Find where the given text appears and provide that cell's center as [x, y] coordinate. 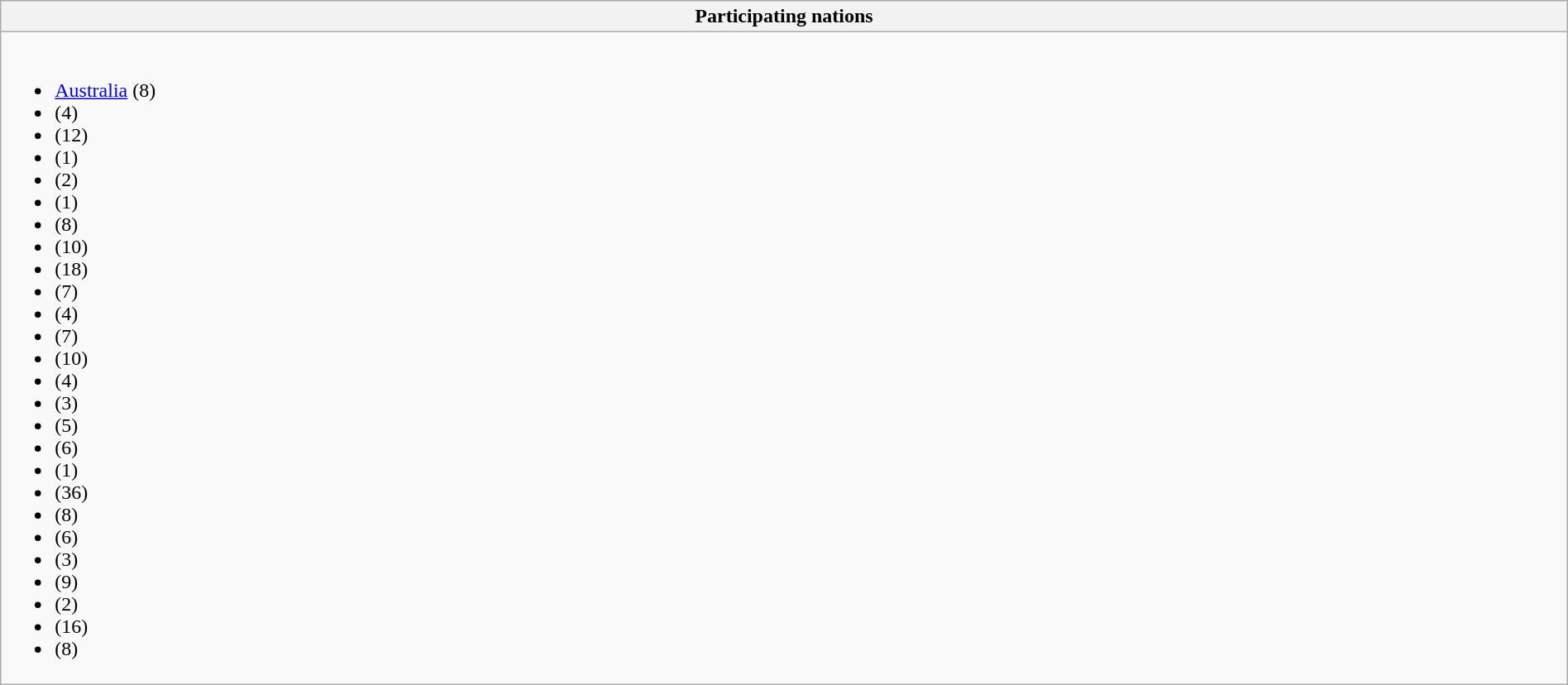
Participating nations [784, 17]
Australia (8) (4) (12) (1) (2) (1) (8) (10) (18) (7) (4) (7) (10) (4) (3) (5) (6) (1) (36) (8) (6) (3) (9) (2) (16) (8) [784, 358]
